Determine the (X, Y) coordinate at the center of the cell enclosing the given text.  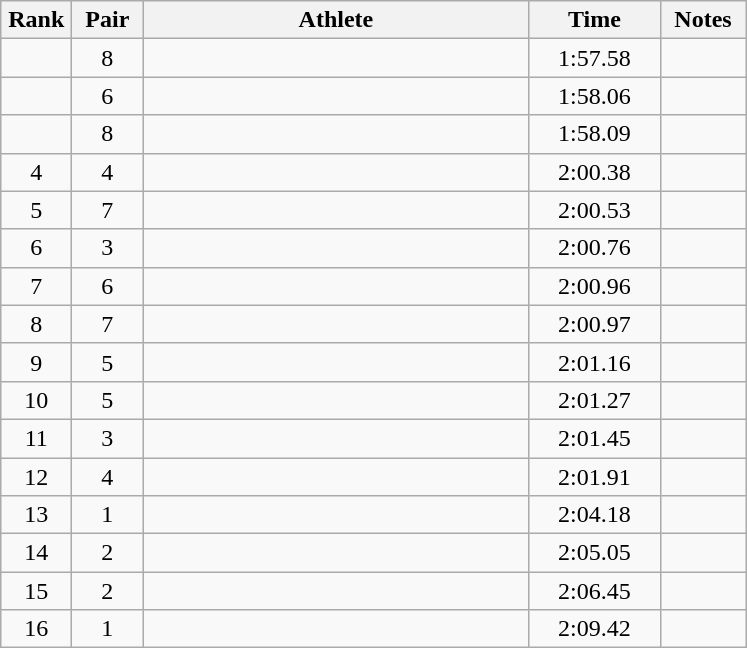
Pair (108, 20)
9 (36, 362)
1:57.58 (594, 58)
2:06.45 (594, 591)
2:00.53 (594, 210)
2:09.42 (594, 629)
12 (36, 477)
11 (36, 438)
2:01.45 (594, 438)
13 (36, 515)
2:00.96 (594, 286)
2:01.27 (594, 400)
14 (36, 553)
Athlete (336, 20)
15 (36, 591)
16 (36, 629)
10 (36, 400)
Time (594, 20)
2:00.97 (594, 324)
1:58.09 (594, 134)
2:01.91 (594, 477)
1:58.06 (594, 96)
Notes (703, 20)
2:01.16 (594, 362)
2:05.05 (594, 553)
2:04.18 (594, 515)
2:00.76 (594, 248)
2:00.38 (594, 172)
Rank (36, 20)
